Identify which cell holds the provided text, then report its (X, Y) central coordinate. 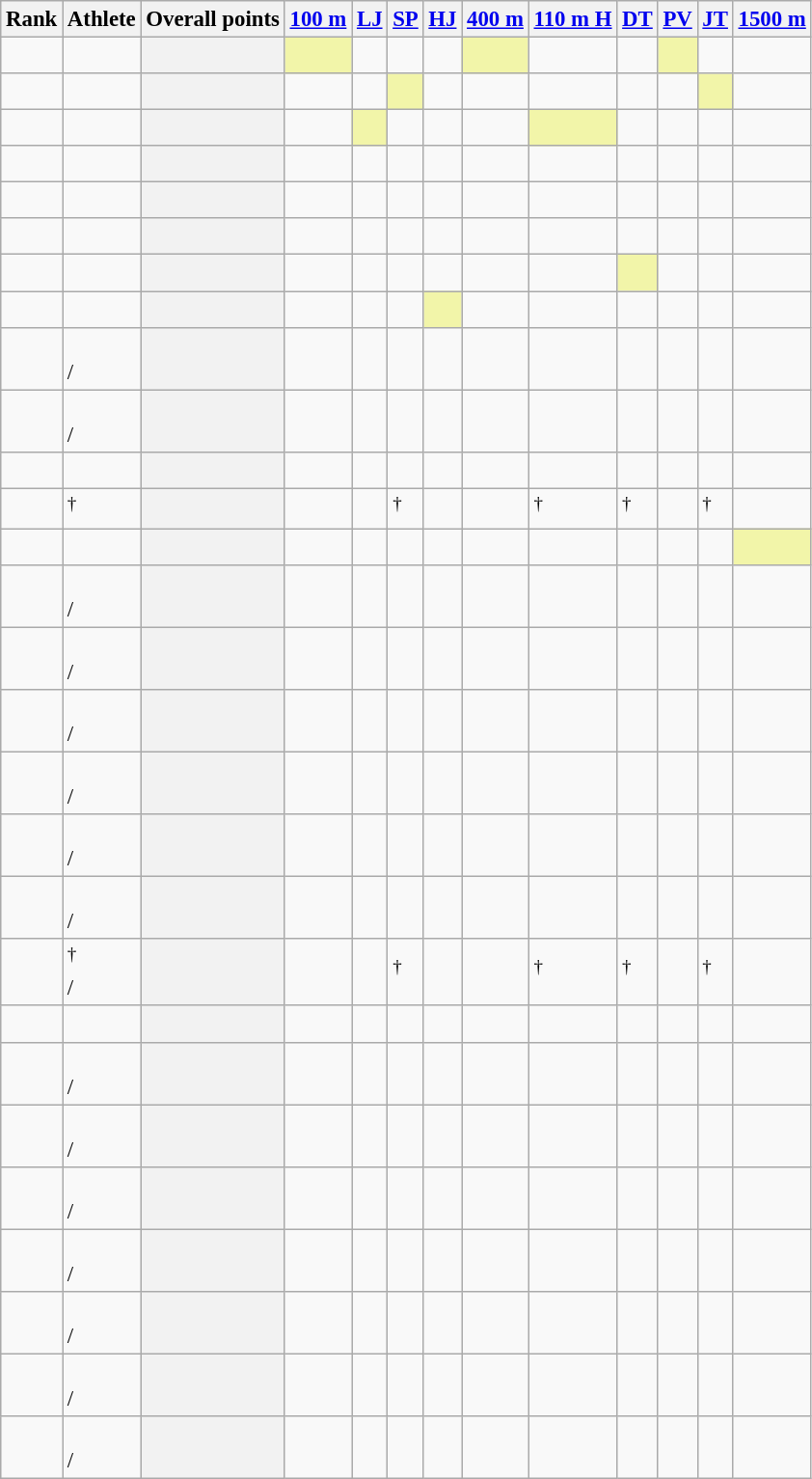
DT (637, 19)
1500 m (771, 19)
† / (102, 972)
400 m (496, 19)
Rank (32, 19)
PV (677, 19)
HJ (443, 19)
Athlete (102, 19)
100 m (318, 19)
JT (716, 19)
LJ (370, 19)
Overall points (212, 19)
SP (405, 19)
110 m H (573, 19)
